Search for the cell housing the specified text and yield its (X, Y) center coordinate. 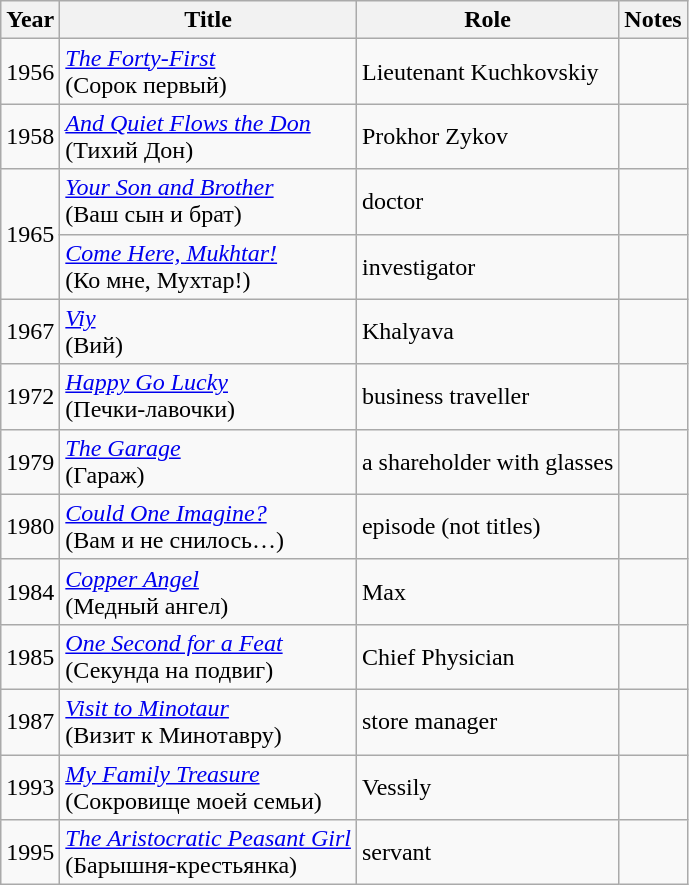
store manager (487, 722)
business traveller (487, 396)
1980 (30, 526)
1993 (30, 786)
The Aristocratic Peasant Girl(Барышня-крестьянка) (208, 852)
1987 (30, 722)
Come Here, Mukhtar!(Ко мне, Мухтар!) (208, 266)
Lieutenant Kuchkovskiy (487, 72)
Notes (653, 20)
Title (208, 20)
1956 (30, 72)
Role (487, 20)
Prokhor Zykov (487, 136)
Max (487, 592)
Year (30, 20)
Chief Physician (487, 656)
My Family Treasure(Сокровище моей семьи) (208, 786)
Visit to Minotaur(Визит к Минотавру) (208, 722)
1965 (30, 234)
servant (487, 852)
investigator (487, 266)
doctor (487, 202)
1958 (30, 136)
Happy Go Lucky(Печки-лавочки) (208, 396)
Viy(Вий) (208, 332)
And Quiet Flows the Don(Тихий Дон) (208, 136)
The Forty-First(Сорок первый) (208, 72)
1972 (30, 396)
1967 (30, 332)
Your Son and Brother(Ваш сын и брат) (208, 202)
1979 (30, 462)
The Garage(Гараж) (208, 462)
1995 (30, 852)
1985 (30, 656)
Copper Angel(Медный ангел) (208, 592)
Could One Imagine?(Вам и не снилось…) (208, 526)
a shareholder with glasses (487, 462)
episode (not titles) (487, 526)
Khalyava (487, 332)
Vessily (487, 786)
1984 (30, 592)
One Second for a Feat(Секунда на подвиг) (208, 656)
